Determine the (x, y) coordinate at the center of the cell enclosing the given text.  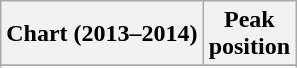
Peakposition (249, 34)
Chart (2013–2014) (102, 34)
